Locate the cell with the specified text and output its [X, Y] center coordinate. 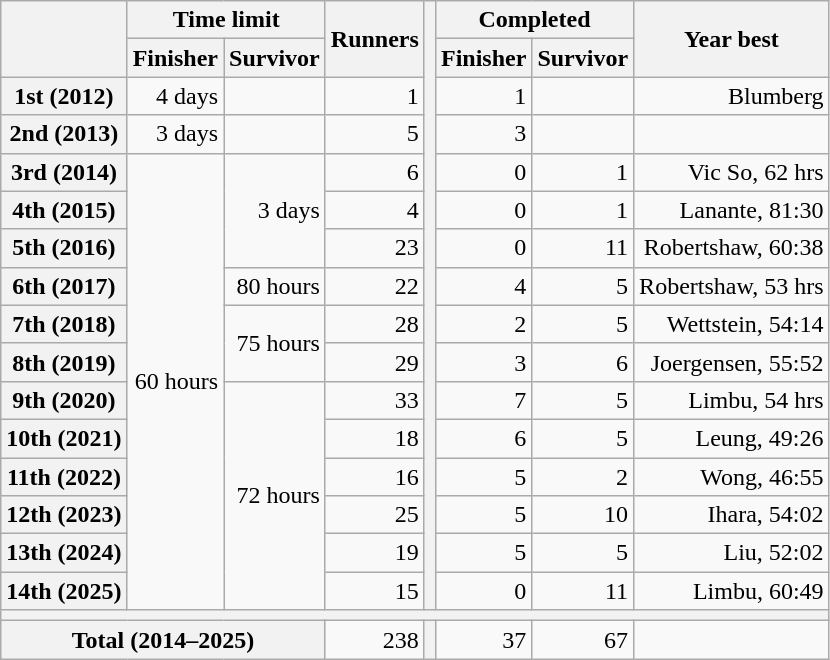
2nd (2013) [64, 134]
1st (2012) [64, 96]
80 hours [275, 286]
Lanante, 81:30 [732, 210]
12th (2023) [64, 515]
10 [583, 515]
9th (2020) [64, 400]
Joergensen, 55:52 [732, 362]
13th (2024) [64, 553]
6th (2017) [64, 286]
Wettstein, 54:14 [732, 324]
238 [374, 640]
Vic So, 62 hrs [732, 172]
33 [374, 400]
Total (2014–2025) [164, 640]
22 [374, 286]
11th (2022) [64, 477]
Liu, 52:02 [732, 553]
Limbu, 54 hrs [732, 400]
3rd (2014) [64, 172]
10th (2021) [64, 438]
72 hours [275, 495]
Leung, 49:26 [732, 438]
25 [374, 515]
Ihara, 54:02 [732, 515]
18 [374, 438]
60 hours [175, 382]
37 [483, 640]
Year best [732, 39]
14th (2025) [64, 591]
4th (2015) [64, 210]
4 days [175, 96]
15 [374, 591]
28 [374, 324]
67 [583, 640]
Completed [534, 20]
Wong, 46:55 [732, 477]
7th (2018) [64, 324]
19 [374, 553]
29 [374, 362]
8th (2019) [64, 362]
16 [374, 477]
Runners [374, 39]
Robertshaw, 60:38 [732, 248]
Robertshaw, 53 hrs [732, 286]
75 hours [275, 343]
23 [374, 248]
Limbu, 60:49 [732, 591]
Blumberg [732, 96]
Time limit [226, 20]
7 [483, 400]
5th (2016) [64, 248]
